Provide the [X, Y] coordinate of the cell's center where the given text is located.  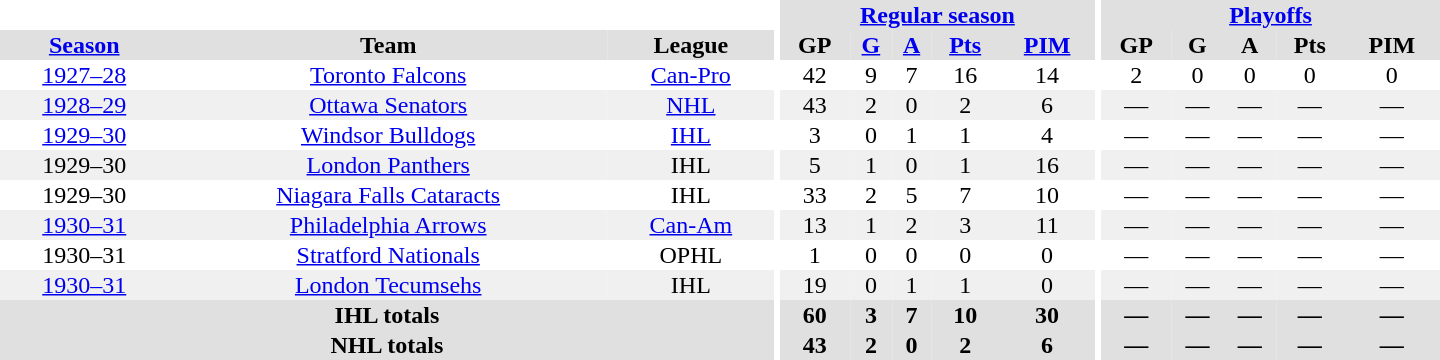
9 [871, 75]
NHL [691, 105]
30 [1047, 315]
19 [815, 285]
Philadelphia Arrows [388, 225]
Can-Pro [691, 75]
NHL totals [387, 345]
League [691, 45]
1928–29 [84, 105]
4 [1047, 135]
IHL totals [387, 315]
13 [815, 225]
Team [388, 45]
1927–28 [84, 75]
Stratford Nationals [388, 255]
Can-Am [691, 225]
33 [815, 195]
OPHL [691, 255]
Ottawa Senators [388, 105]
Niagara Falls Cataracts [388, 195]
60 [815, 315]
London Tecumsehs [388, 285]
Playoffs [1270, 15]
42 [815, 75]
Toronto Falcons [388, 75]
14 [1047, 75]
London Panthers [388, 165]
Windsor Bulldogs [388, 135]
Regular season [938, 15]
Season [84, 45]
11 [1047, 225]
